From the cell containing the given text, extract its center point as (x, y) coordinate. 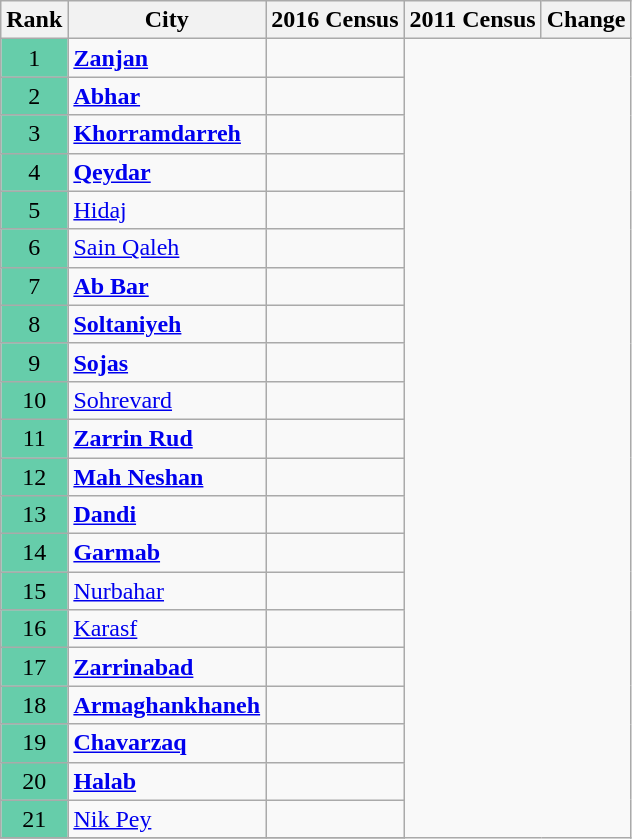
Dandi (167, 515)
Chavarzaq (167, 743)
Zarrinabad (167, 667)
21 (34, 819)
Change (586, 20)
Zanjan (167, 58)
9 (34, 362)
5 (34, 210)
Rank (34, 20)
Garmab (167, 553)
Soltaniyeh (167, 324)
18 (34, 705)
Sain Qaleh (167, 248)
Hidaj (167, 210)
14 (34, 553)
19 (34, 743)
Sojas (167, 362)
Qeydar (167, 172)
Abhar (167, 96)
6 (34, 248)
16 (34, 629)
Zarrin Rud (167, 438)
Mah Neshan (167, 477)
Nik Pey (167, 819)
2011 Census (472, 20)
13 (34, 515)
8 (34, 324)
2 (34, 96)
20 (34, 781)
Karasf (167, 629)
10 (34, 400)
Khorramdarreh (167, 134)
Armaghankhaneh (167, 705)
Sohrevard (167, 400)
Ab Bar (167, 286)
4 (34, 172)
Nurbahar (167, 591)
17 (34, 667)
2016 Census (335, 20)
12 (34, 477)
Halab (167, 781)
11 (34, 438)
1 (34, 58)
15 (34, 591)
3 (34, 134)
7 (34, 286)
City (167, 20)
